Search for the cell housing the specified text and yield its [x, y] center coordinate. 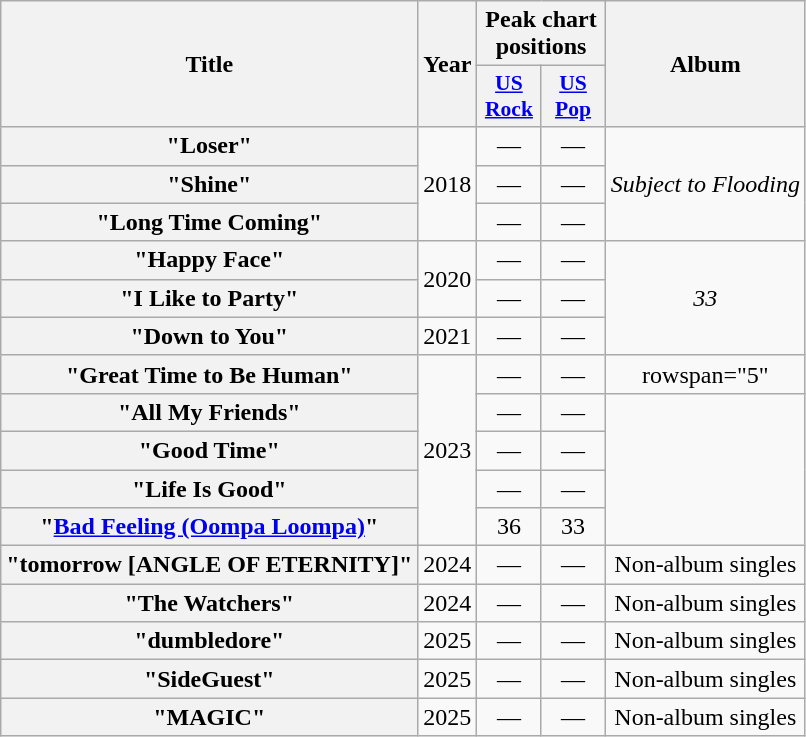
"Long Time Coming" [210, 222]
2021 [448, 336]
2018 [448, 184]
Title [210, 64]
"dumbledore" [210, 641]
Peak chart positions [541, 34]
"Great Time to Be Human" [210, 374]
"Happy Face" [210, 260]
2020 [448, 279]
rowspan="5" [705, 374]
"Life Is Good" [210, 489]
36 [509, 527]
"tomorrow [ANGLE OF ETERNITY]" [210, 565]
"The Watchers" [210, 603]
USPop [573, 96]
"Loser" [210, 146]
"Bad Feeling (Oompa Loompa)" [210, 527]
"SideGuest" [210, 679]
Subject to Flooding [705, 184]
"I Like to Party" [210, 298]
Year [448, 64]
Album [705, 64]
"Shine" [210, 184]
"All My Friends" [210, 412]
"Down to You" [210, 336]
"MAGIC" [210, 717]
USRock [509, 96]
2023 [448, 450]
"Good Time" [210, 450]
